Provide the [x, y] coordinate of the cell's center where the given text is located.  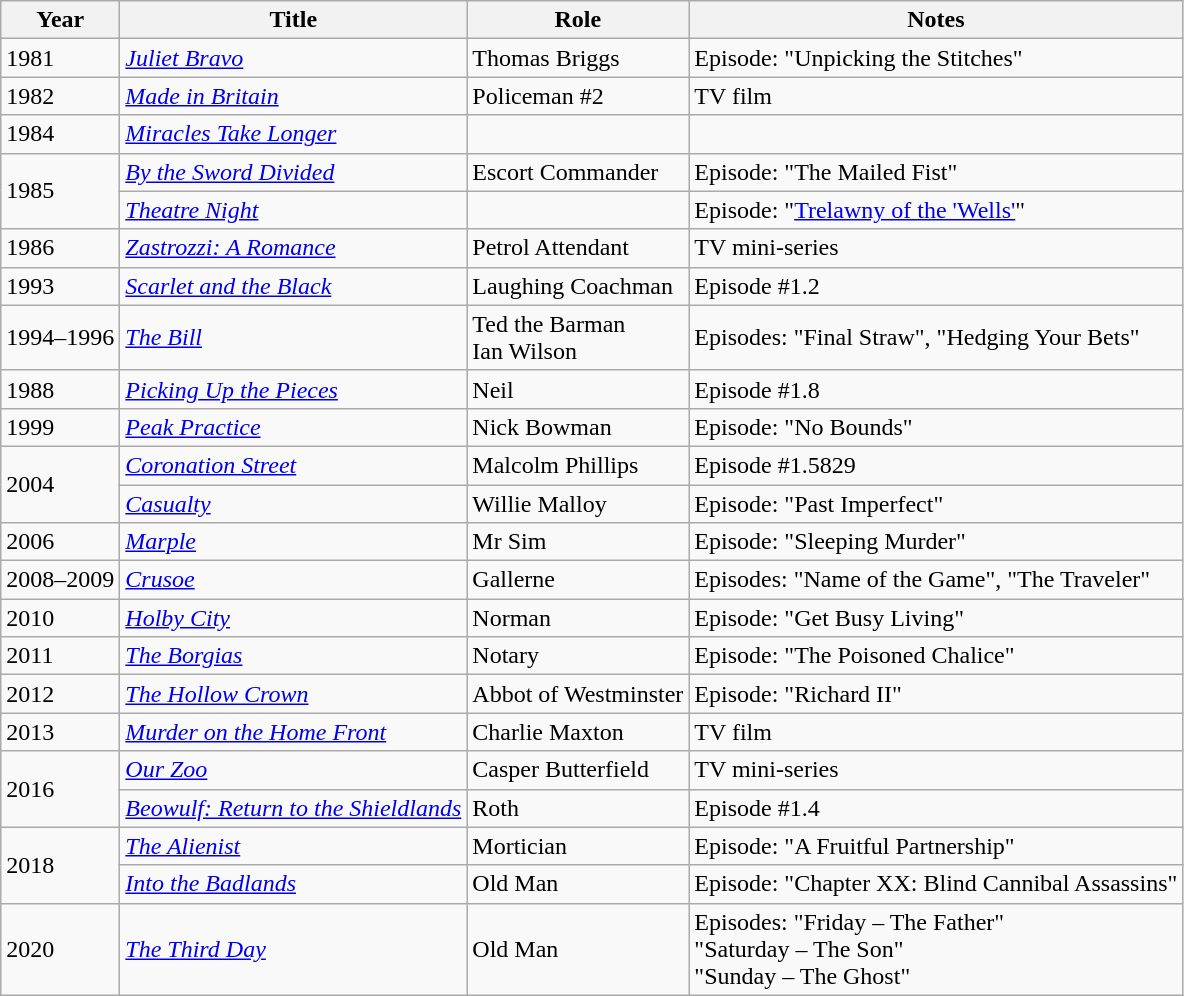
1981 [60, 58]
2004 [60, 484]
Theatre Night [294, 210]
Beowulf: Return to the Shieldlands [294, 808]
Notary [578, 656]
Roth [578, 808]
Zastrozzi: A Romance [294, 248]
Nick Bowman [578, 427]
Picking Up the Pieces [294, 389]
Episode: "The Poisoned Chalice" [936, 656]
Marple [294, 542]
Petrol Attendant [578, 248]
2012 [60, 694]
Thomas Briggs [578, 58]
Episode: "Sleeping Murder" [936, 542]
Juliet Bravo [294, 58]
Miracles Take Longer [294, 134]
Escort Commander [578, 172]
Gallerne [578, 580]
Notes [936, 20]
The Alienist [294, 846]
Episodes: "Name of the Game", "The Traveler" [936, 580]
Episode: "Unpicking the Stitches" [936, 58]
Mortician [578, 846]
2011 [60, 656]
Charlie Maxton [578, 732]
2018 [60, 865]
2013 [60, 732]
Laughing Coachman [578, 286]
Peak Practice [294, 427]
Episode #1.4 [936, 808]
Episode: "No Bounds" [936, 427]
1982 [60, 96]
Holby City [294, 618]
The Third Day [294, 949]
Norman [578, 618]
2008–2009 [60, 580]
1984 [60, 134]
Made in Britain [294, 96]
Policeman #2 [578, 96]
By the Sword Divided [294, 172]
Neil [578, 389]
Willie Malloy [578, 503]
Our Zoo [294, 770]
Episode #1.5829 [936, 465]
Episode: "Chapter XX: Blind Cannibal Assassins" [936, 884]
2010 [60, 618]
Episode: "Richard II" [936, 694]
1999 [60, 427]
Abbot of Westminster [578, 694]
Casualty [294, 503]
Coronation Street [294, 465]
Episode: "A Fruitful Partnership" [936, 846]
Ted the BarmanIan Wilson [578, 338]
1994–1996 [60, 338]
Crusoe [294, 580]
Role [578, 20]
2016 [60, 789]
The Hollow Crown [294, 694]
Episode #1.8 [936, 389]
1993 [60, 286]
The Borgias [294, 656]
1985 [60, 191]
Into the Badlands [294, 884]
2020 [60, 949]
Year [60, 20]
Episode: "Past Imperfect" [936, 503]
Scarlet and the Black [294, 286]
Episodes: "Final Straw", "Hedging Your Bets" [936, 338]
Episode #1.2 [936, 286]
Episode: "Trelawny of the 'Wells'" [936, 210]
Title [294, 20]
1988 [60, 389]
Episode: "Get Busy Living" [936, 618]
1986 [60, 248]
Mr Sim [578, 542]
Episode: "The Mailed Fist" [936, 172]
The Bill [294, 338]
Murder on the Home Front [294, 732]
Malcolm Phillips [578, 465]
Casper Butterfield [578, 770]
Episodes: "Friday – The Father" "Saturday – The Son" "Sunday – The Ghost" [936, 949]
2006 [60, 542]
